Return [X, Y] of the center of cell containing provided text 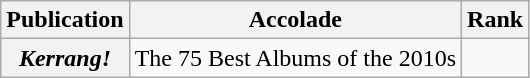
The 75 Best Albums of the 2010s [295, 58]
Kerrang! [65, 58]
Accolade [295, 20]
Publication [65, 20]
Rank [496, 20]
